Determine the [X, Y] coordinate at the center of the cell enclosing the given text.  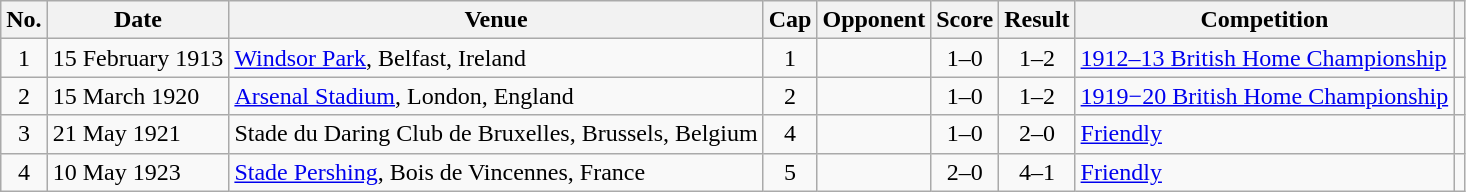
Windsor Park, Belfast, Ireland [496, 58]
10 May 1923 [138, 172]
5 [790, 172]
Competition [1264, 20]
4–1 [1037, 172]
Score [965, 20]
Arsenal Stadium, London, England [496, 96]
No. [24, 20]
15 February 1913 [138, 58]
Opponent [874, 20]
Stade Pershing, Bois de Vincennes, France [496, 172]
21 May 1921 [138, 134]
Venue [496, 20]
Stade du Daring Club de Bruxelles, Brussels, Belgium [496, 134]
3 [24, 134]
Result [1037, 20]
Cap [790, 20]
15 March 1920 [138, 96]
1912–13 British Home Championship [1264, 58]
Date [138, 20]
1919−20 British Home Championship [1264, 96]
